Pinpoint the cell where the given text exists, returning its (x, y) midpoint coordinate. 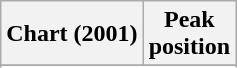
Peakposition (189, 34)
Chart (2001) (72, 34)
